Search for the cell housing the specified text and yield its (x, y) center coordinate. 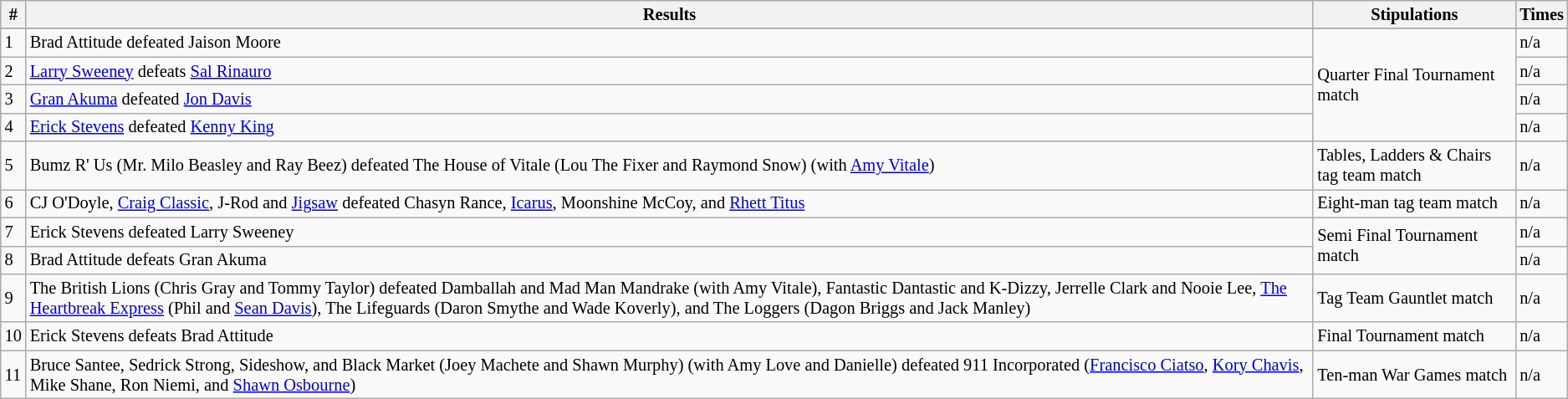
Bumz R' Us (Mr. Milo Beasley and Ray Beez) defeated The House of Vitale (Lou The Fixer and Raymond Snow) (with Amy Vitale) (670, 166)
Final Tournament match (1414, 336)
2 (13, 71)
Ten-man War Games match (1414, 375)
Tables, Ladders & Chairs tag team match (1414, 166)
Brad Attitude defeated Jaison Moore (670, 43)
Erick Stevens defeats Brad Attitude (670, 336)
Stipulations (1414, 14)
CJ O'Doyle, Craig Classic, J-Rod and Jigsaw defeated Chasyn Rance, Icarus, Moonshine McCoy, and Rhett Titus (670, 203)
Erick Stevens defeated Larry Sweeney (670, 232)
Larry Sweeney defeats Sal Rinauro (670, 71)
9 (13, 298)
3 (13, 99)
Quarter Final Tournament match (1414, 85)
Tag Team Gauntlet match (1414, 298)
Semi Final Tournament match (1414, 246)
8 (13, 260)
Times (1542, 14)
Results (670, 14)
Brad Attitude defeats Gran Akuma (670, 260)
Gran Akuma defeated Jon Davis (670, 99)
5 (13, 166)
Eight-man tag team match (1414, 203)
7 (13, 232)
# (13, 14)
10 (13, 336)
Erick Stevens defeated Kenny King (670, 127)
11 (13, 375)
6 (13, 203)
4 (13, 127)
1 (13, 43)
